Find where the given text appears and provide that cell's center as (X, Y) coordinate. 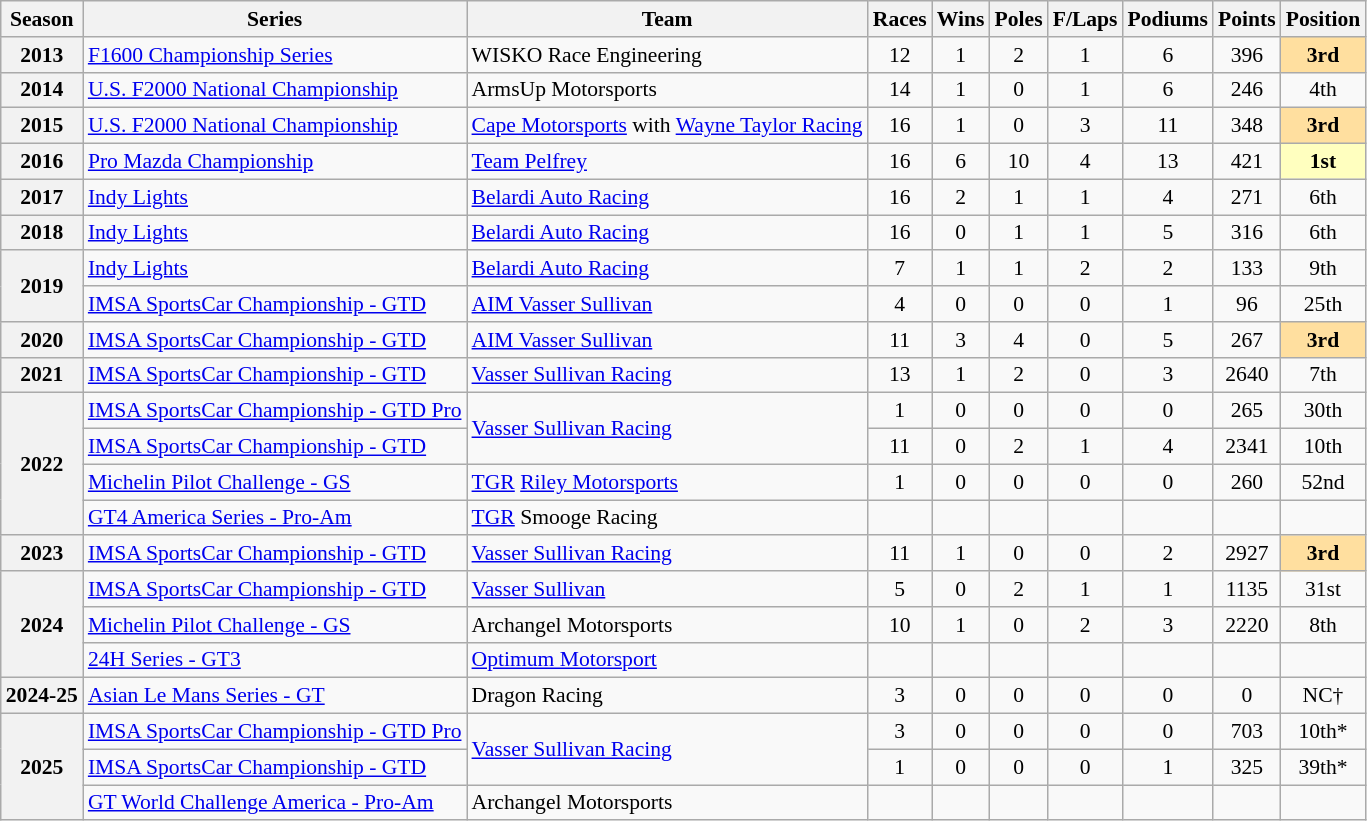
ArmsUp Motorsports (668, 90)
2025 (42, 768)
2020 (42, 340)
267 (1247, 340)
Season (42, 19)
8th (1323, 625)
WISKO Race Engineering (668, 55)
Wins (961, 19)
316 (1247, 233)
348 (1247, 126)
2640 (1247, 375)
Dragon Racing (668, 696)
2022 (42, 464)
2013 (42, 55)
Team Pelfrey (668, 162)
2023 (42, 554)
Poles (1019, 19)
2021 (42, 375)
96 (1247, 304)
325 (1247, 767)
Points (1247, 19)
F/Laps (1086, 19)
Podiums (1168, 19)
2341 (1247, 447)
Races (900, 19)
NC† (1323, 696)
1135 (1247, 589)
2024 (42, 624)
Vasser Sullivan (668, 589)
10th* (1323, 732)
246 (1247, 90)
2024-25 (42, 696)
2015 (42, 126)
Asian Le Mans Series - GT (275, 696)
TGR Smooge Racing (668, 518)
GT4 America Series - Pro-Am (275, 518)
Cape Motorsports with Wayne Taylor Racing (668, 126)
2220 (1247, 625)
12 (900, 55)
2018 (42, 233)
7 (900, 269)
F1600 Championship Series (275, 55)
30th (1323, 411)
2927 (1247, 554)
14 (900, 90)
Team (668, 19)
1st (1323, 162)
25th (1323, 304)
260 (1247, 482)
31st (1323, 589)
396 (1247, 55)
Series (275, 19)
421 (1247, 162)
24H Series - GT3 (275, 660)
10th (1323, 447)
2019 (42, 286)
GT World Challenge America - Pro-Am (275, 803)
2014 (42, 90)
Pro Mazda Championship (275, 162)
2017 (42, 197)
133 (1247, 269)
703 (1247, 732)
2016 (42, 162)
39th* (1323, 767)
Optimum Motorsport (668, 660)
9th (1323, 269)
7th (1323, 375)
Position (1323, 19)
52nd (1323, 482)
4th (1323, 90)
TGR Riley Motorsports (668, 482)
265 (1247, 411)
271 (1247, 197)
